Identify which cell holds the provided text, then report its (x, y) central coordinate. 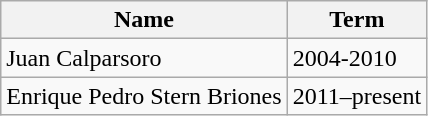
2004-2010 (356, 58)
Juan Calparsoro (144, 58)
Name (144, 20)
Term (356, 20)
Enrique Pedro Stern Briones (144, 96)
2011–present (356, 96)
